Scan for the cell matching the given text and deliver its [x, y] coordinate at center. 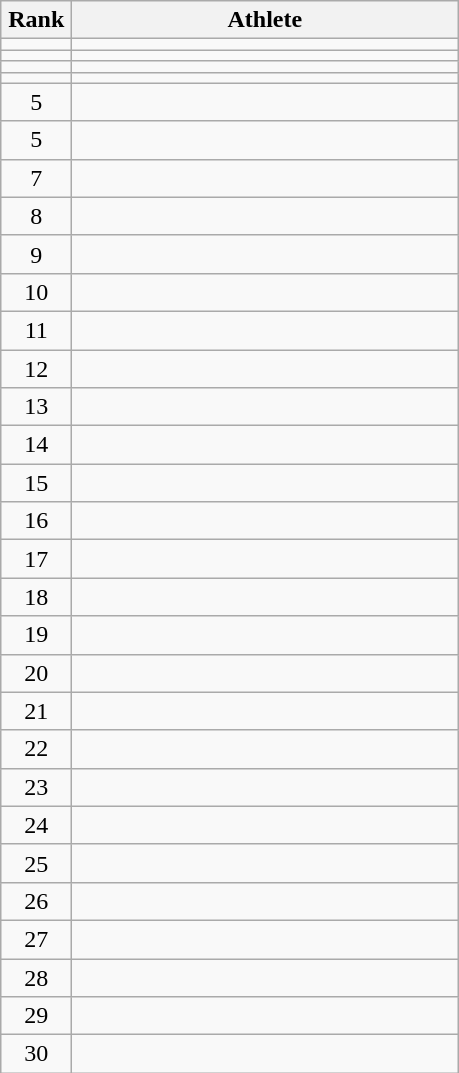
9 [36, 254]
14 [36, 445]
27 [36, 939]
23 [36, 787]
26 [36, 901]
16 [36, 521]
12 [36, 369]
18 [36, 597]
7 [36, 178]
19 [36, 635]
10 [36, 292]
22 [36, 749]
Rank [36, 20]
13 [36, 407]
25 [36, 863]
11 [36, 330]
17 [36, 559]
20 [36, 673]
29 [36, 1016]
21 [36, 711]
30 [36, 1054]
28 [36, 977]
8 [36, 216]
Athlete [265, 20]
24 [36, 825]
15 [36, 483]
